For the text-containing cell, return its midpoint in (x, y) coordinate format. 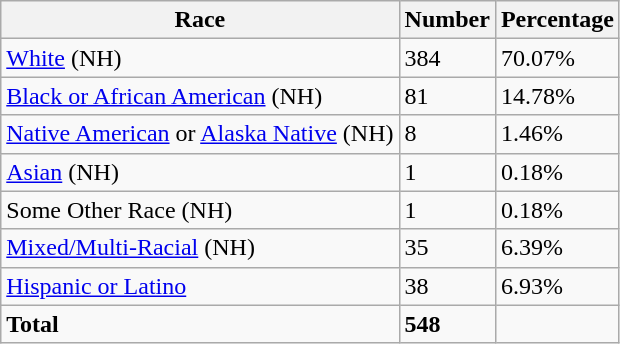
8 (447, 134)
1.46% (557, 134)
35 (447, 248)
Total (200, 324)
Mixed/Multi-Racial (NH) (200, 248)
548 (447, 324)
Black or African American (NH) (200, 96)
384 (447, 58)
38 (447, 286)
Hispanic or Latino (200, 286)
White (NH) (200, 58)
Percentage (557, 20)
Some Other Race (NH) (200, 210)
14.78% (557, 96)
70.07% (557, 58)
81 (447, 96)
6.93% (557, 286)
Asian (NH) (200, 172)
Native American or Alaska Native (NH) (200, 134)
Race (200, 20)
6.39% (557, 248)
Number (447, 20)
